Provide the (x, y) coordinate of the cell's center where the given text is located.  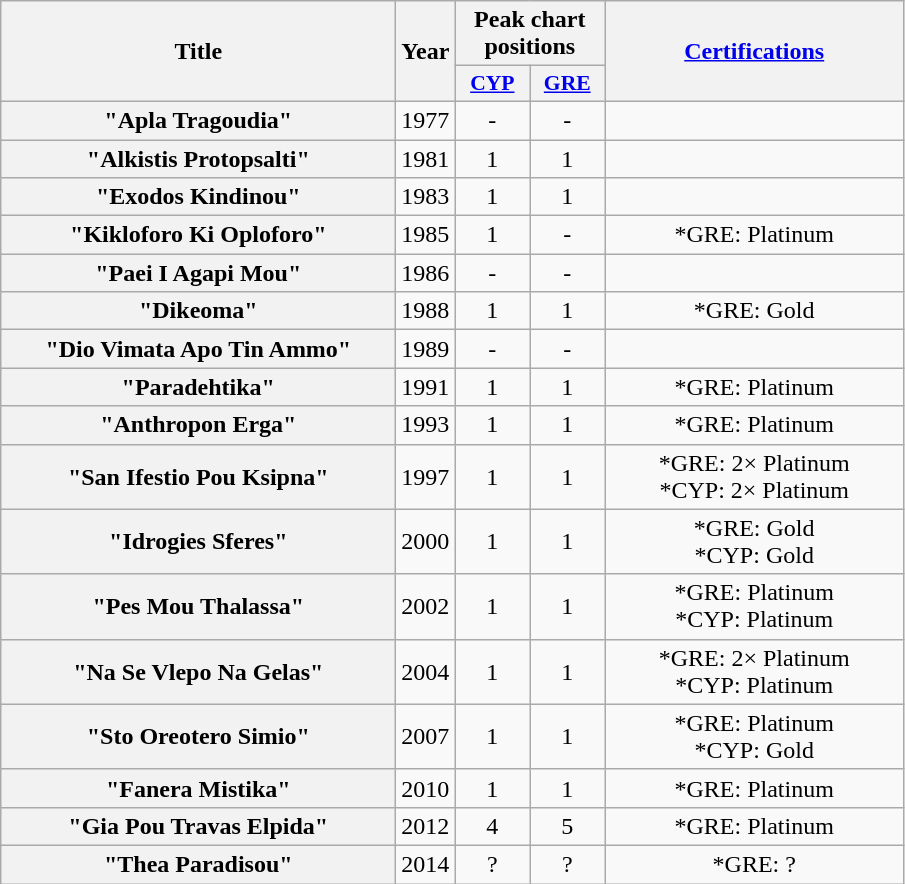
Title (198, 52)
2000 (426, 542)
*GRE: 2× Platinum *CYP: 2× Platinum (754, 476)
2002 (426, 606)
"Anthropon Erga" (198, 425)
1997 (426, 476)
"Idrogies Sferes" (198, 542)
*GRE: Gold *CYP: Gold (754, 542)
2014 (426, 864)
2012 (426, 826)
"Kikloforo Ki Oploforo" (198, 235)
4 (492, 826)
"Paei I Agapi Mou" (198, 273)
Certifications (754, 52)
1986 (426, 273)
1988 (426, 311)
"Pes Mou Thalassa" (198, 606)
"Exodos Kindinou" (198, 197)
1981 (426, 159)
1977 (426, 120)
"Fanera Mistika" (198, 788)
GRE (568, 84)
1985 (426, 235)
1991 (426, 387)
2007 (426, 736)
*GRE: 2× Platinum *CYP: Platinum (754, 672)
"Dikeoma" (198, 311)
1989 (426, 349)
5 (568, 826)
"Gia Pou Travas Elpida" (198, 826)
"Paradehtika" (198, 387)
*GRE: Platinum *CYP: Gold (754, 736)
*GRE: ? (754, 864)
"Apla Tragoudia" (198, 120)
1993 (426, 425)
"San Ifestio Pou Ksipna" (198, 476)
"Thea Paradisou" (198, 864)
2004 (426, 672)
Year (426, 52)
"Alkistis Protopsalti" (198, 159)
1983 (426, 197)
CYP (492, 84)
"Na Se Vlepo Na Gelas" (198, 672)
"Sto Oreotero Simio" (198, 736)
*GRE: Platinum *CYP: Platinum (754, 606)
*GRE: Gold (754, 311)
2010 (426, 788)
"Dio Vimata Apo Tin Ammo" (198, 349)
Peak chart positions (530, 34)
